Determine the (x, y) coordinate at the center of the cell enclosing the given text.  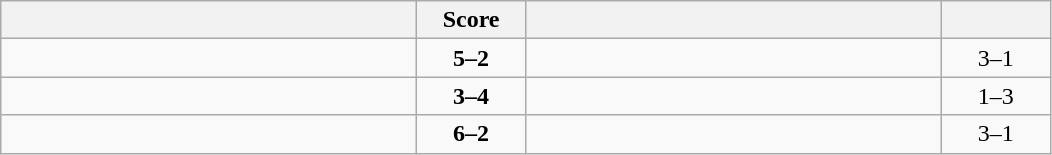
5–2 (472, 58)
1–3 (996, 96)
3–4 (472, 96)
Score (472, 20)
6–2 (472, 134)
